Provide the [X, Y] coordinate of the cell's center where the given text is located.  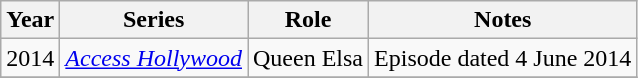
Year [30, 20]
Queen Elsa [308, 58]
Access Hollywood [154, 58]
Episode dated 4 June 2014 [503, 58]
Series [154, 20]
2014 [30, 58]
Role [308, 20]
Notes [503, 20]
